Capture the cell that displays the provided text and extract its (x, y) central coordinate. 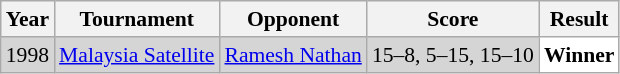
Year (28, 19)
Malaysia Satellite (136, 55)
Ramesh Nathan (292, 55)
Winner (580, 55)
1998 (28, 55)
Score (453, 19)
Tournament (136, 19)
15–8, 5–15, 15–10 (453, 55)
Opponent (292, 19)
Result (580, 19)
